Pinpoint the cell where the given text exists, returning its (X, Y) midpoint coordinate. 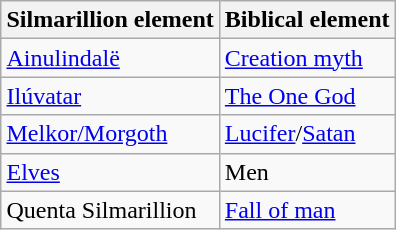
Fall of man (307, 210)
Silmarillion element (110, 20)
Quenta Silmarillion (110, 210)
Men (307, 172)
Biblical element (307, 20)
Ainulindalë (110, 58)
Elves (110, 172)
Creation myth (307, 58)
The One God (307, 96)
Melkor/Morgoth (110, 134)
Ilúvatar (110, 96)
Lucifer/Satan (307, 134)
